Detect which cell encompasses the target text, then output its (x, y) center coordinate. 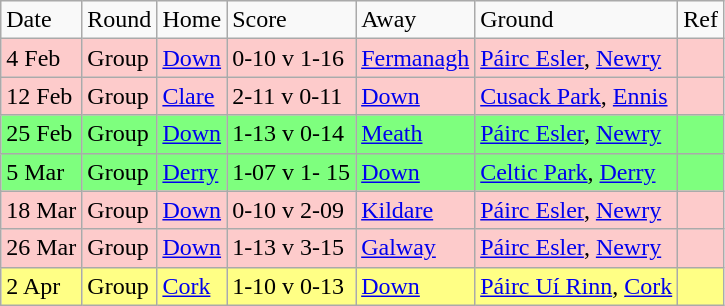
Score (292, 20)
Galway (416, 248)
Páirc Uí Rinn, Cork (576, 286)
2-11 v 0-11 (292, 96)
Round (120, 20)
Meath (416, 134)
Ref (701, 20)
25 Feb (42, 134)
26 Mar (42, 248)
Celtic Park, Derry (576, 172)
Kildare (416, 210)
Derry (192, 172)
0-10 v 2-09 (292, 210)
Fermanagh (416, 58)
Ground (576, 20)
Cork (192, 286)
1-10 v 0-13 (292, 286)
1-13 v 0-14 (292, 134)
Clare (192, 96)
Away (416, 20)
5 Mar (42, 172)
1-07 v 1- 15 (292, 172)
12 Feb (42, 96)
1-13 v 3-15 (292, 248)
0-10 v 1-16 (292, 58)
Home (192, 20)
2 Apr (42, 286)
Cusack Park, Ennis (576, 96)
Date (42, 20)
4 Feb (42, 58)
18 Mar (42, 210)
